For the text-containing cell, return its midpoint in [X, Y] coordinate format. 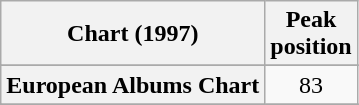
83 [311, 85]
Peakposition [311, 34]
European Albums Chart [133, 85]
Chart (1997) [133, 34]
